Locate the cell with the specified text and output its (x, y) center coordinate. 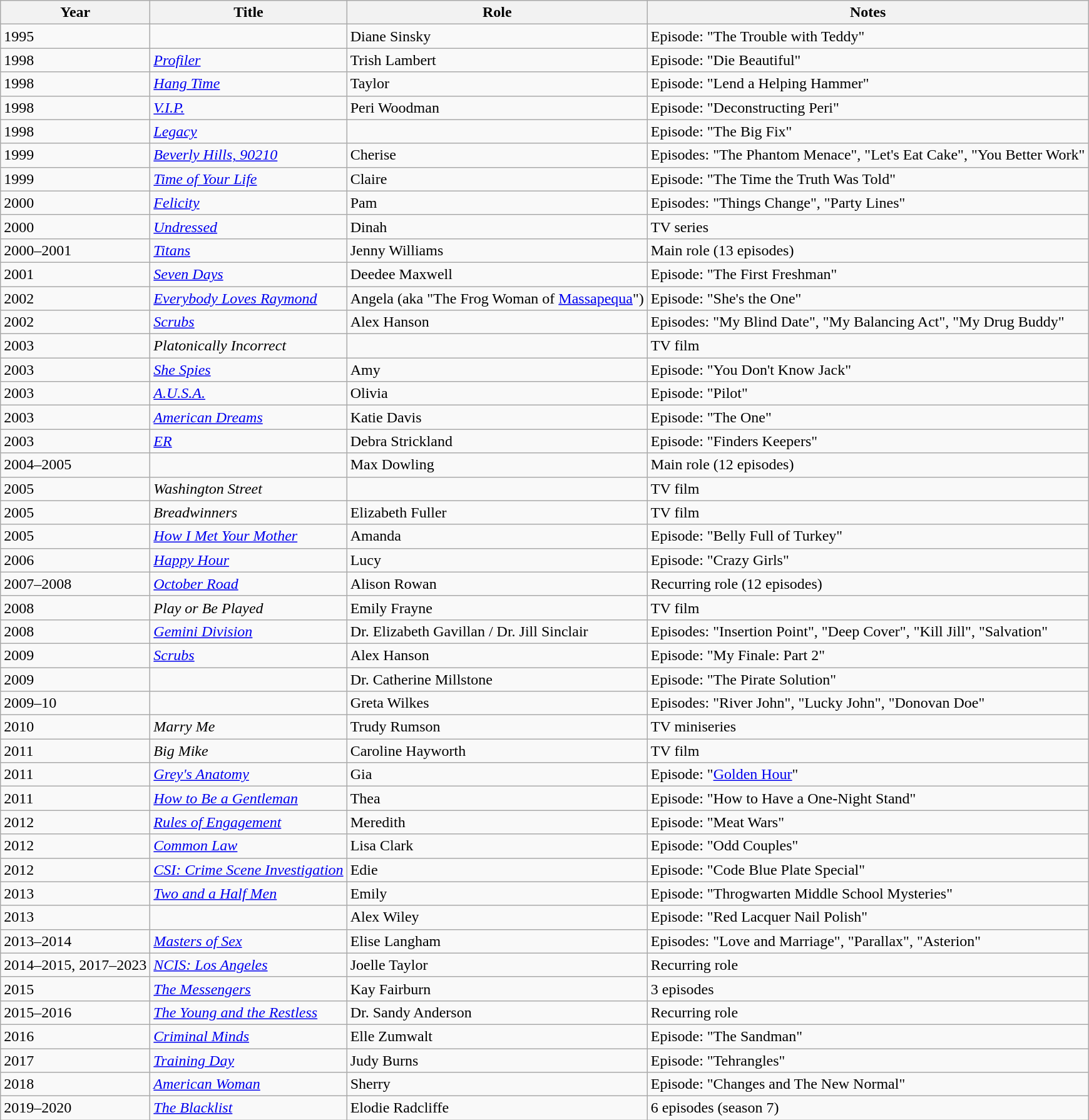
Training Day (248, 1061)
Episode: "Belly Full of Turkey" (867, 536)
Caroline Hayworth (497, 751)
Dr. Elizabeth Gavillan / Dr. Jill Sinclair (497, 631)
Seven Days (248, 274)
American Dreams (248, 417)
Marry Me (248, 727)
Legacy (248, 131)
Claire (497, 179)
Episode: "Lend a Helping Hammer" (867, 84)
3 episodes (867, 989)
2015–2016 (75, 1012)
Angela (aka "The Frog Woman of Massapequa") (497, 298)
2001 (75, 274)
Felicity (248, 203)
Dr. Catherine Millstone (497, 679)
Episode: "Deconstructing Peri" (867, 108)
2018 (75, 1084)
Trudy Rumson (497, 727)
Judy Burns (497, 1061)
2014–2015, 2017–2023 (75, 965)
2006 (75, 560)
The Blacklist (248, 1108)
Gia (497, 775)
Episode: "Code Blue Plate Special" (867, 870)
2010 (75, 727)
Dinah (497, 227)
Platonically Incorrect (248, 346)
Cherise (497, 155)
Episode: "She's the One" (867, 298)
2016 (75, 1036)
Episode: "Pilot" (867, 394)
How to Be a Gentleman (248, 798)
2000–2001 (75, 250)
Episode: "Finders Keepers" (867, 441)
Time of Your Life (248, 179)
Elle Zumwalt (497, 1036)
Episode: "Odd Couples" (867, 846)
2015 (75, 989)
Criminal Minds (248, 1036)
Recurring role (12 episodes) (867, 584)
Year (75, 13)
Episode: "The Time the Truth Was Told" (867, 179)
Deedee Maxwell (497, 274)
Role (497, 13)
Max Dowling (497, 465)
Beverly Hills, 90210 (248, 155)
How I Met Your Mother (248, 536)
Episode: "The First Freshman" (867, 274)
Joelle Taylor (497, 965)
NCIS: Los Angeles (248, 965)
Olivia (497, 394)
Alex Wiley (497, 917)
Debra Strickland (497, 441)
Taylor (497, 84)
Big Mike (248, 751)
TV miniseries (867, 727)
Dr. Sandy Anderson (497, 1012)
Amanda (497, 536)
Everybody Loves Raymond (248, 298)
V.I.P. (248, 108)
Hang Time (248, 84)
Elise Langham (497, 941)
Profiler (248, 60)
Meredith (497, 822)
Elizabeth Fuller (497, 512)
Episode: "How to Have a One-Night Stand" (867, 798)
2004–2005 (75, 465)
Breadwinners (248, 512)
Episode: "Golden Hour" (867, 775)
Katie Davis (497, 417)
The Young and the Restless (248, 1012)
Episode: "The Big Fix" (867, 131)
Lisa Clark (497, 846)
2009–10 (75, 703)
Episode: "Red Lacquer Nail Polish" (867, 917)
Masters of Sex (248, 941)
Diane Sinsky (497, 36)
1995 (75, 36)
American Woman (248, 1084)
2013–2014 (75, 941)
CSI: Crime Scene Investigation (248, 870)
Titans (248, 250)
Episodes: "The Phantom Menace", "Let's Eat Cake", "You Better Work" (867, 155)
TV series (867, 227)
Two and a Half Men (248, 893)
Episode: "My Finale: Part 2" (867, 655)
2019–2020 (75, 1108)
Episodes: "Insertion Point", "Deep Cover", "Kill Jill", "Salvation" (867, 631)
Episode: "You Don't Know Jack" (867, 370)
Alison Rowan (497, 584)
Main role (13 episodes) (867, 250)
Episode: "The Sandman" (867, 1036)
Kay Fairburn (497, 989)
Lucy (497, 560)
Greta Wilkes (497, 703)
ER (248, 441)
Episode: "Changes and The New Normal" (867, 1084)
Episode: "The Pirate Solution" (867, 679)
Rules of Engagement (248, 822)
2007–2008 (75, 584)
Main role (12 episodes) (867, 465)
Edie (497, 870)
6 episodes (season 7) (867, 1108)
Thea (497, 798)
Trish Lambert (497, 60)
Episodes: "My Blind Date", "My Balancing Act", "My Drug Buddy" (867, 322)
October Road (248, 584)
The Messengers (248, 989)
Emily Frayne (497, 608)
Undressed (248, 227)
Episodes: "Things Change", "Party Lines" (867, 203)
Gemini Division (248, 631)
Episode: "The One" (867, 417)
2017 (75, 1061)
A.U.S.A. (248, 394)
Episodes: "River John", "Lucky John", "Donovan Doe" (867, 703)
Play or Be Played (248, 608)
Emily (497, 893)
She Spies (248, 370)
Elodie Radcliffe (497, 1108)
Episode: "Die Beautiful" (867, 60)
Amy (497, 370)
Episode: "Meat Wars" (867, 822)
Episode: "Tehrangles" (867, 1061)
Jenny Williams (497, 250)
Episode: "The Trouble with Teddy" (867, 36)
Grey's Anatomy (248, 775)
Title (248, 13)
Notes (867, 13)
Washington Street (248, 489)
Common Law (248, 846)
Episodes: "Love and Marriage", "Parallax", "Asterion" (867, 941)
Happy Hour (248, 560)
Pam (497, 203)
Peri Woodman (497, 108)
Episode: "Crazy Girls" (867, 560)
Sherry (497, 1084)
Episode: "Throgwarten Middle School Mysteries" (867, 893)
